For the text-containing cell, return its midpoint in (x, y) coordinate format. 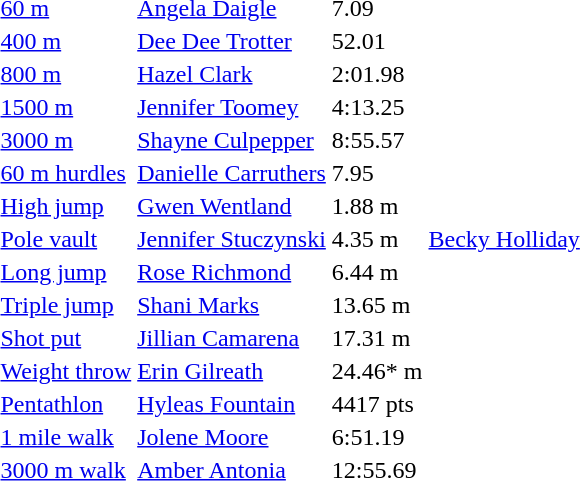
Shayne Culpepper (232, 140)
Danielle Carruthers (232, 173)
13.65 m (377, 305)
Hyleas Fountain (232, 404)
Jennifer Stuczynski (232, 239)
Jolene Moore (232, 437)
4417 pts (377, 404)
2:01.98 (377, 74)
7.95 (377, 173)
Gwen Wentland (232, 206)
Erin Gilreath (232, 371)
Hazel Clark (232, 74)
6:51.19 (377, 437)
Jillian Camarena (232, 338)
1.88 m (377, 206)
8:55.57 (377, 140)
6.44 m (377, 272)
4.35 m (377, 239)
Rose Richmond (232, 272)
17.31 m (377, 338)
Jennifer Toomey (232, 107)
4:13.25 (377, 107)
52.01 (377, 41)
24.46* m (377, 371)
Shani Marks (232, 305)
Dee Dee Trotter (232, 41)
